Search for the cell housing the specified text and yield its (x, y) center coordinate. 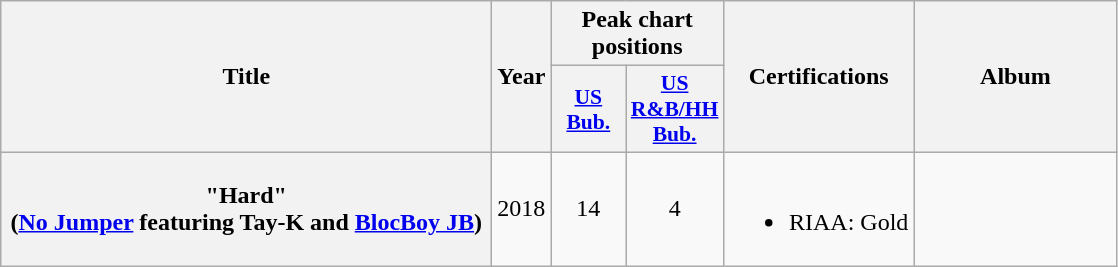
RIAA: Gold (818, 208)
Year (522, 77)
"Hard"(No Jumper featuring Tay-K and BlocBoy JB) (246, 208)
Certifications (818, 77)
4 (675, 208)
USBub. (588, 110)
USR&B/HHBub. (675, 110)
Album (1016, 77)
2018 (522, 208)
14 (588, 208)
Title (246, 77)
Peak chart positions (638, 34)
